For the text-containing cell, return its midpoint in [X, Y] coordinate format. 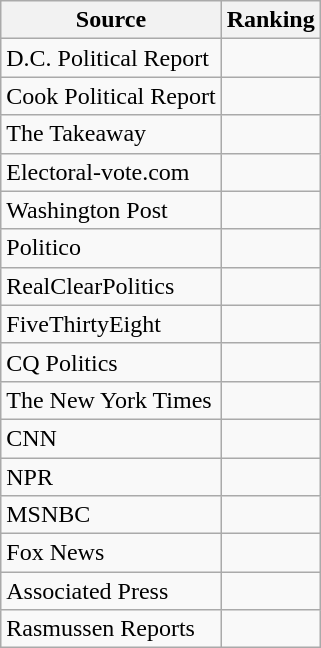
Cook Political Report [111, 96]
FiveThirtyEight [111, 324]
The Takeaway [111, 134]
The New York Times [111, 400]
RealClearPolitics [111, 286]
Ranking [270, 20]
Washington Post [111, 210]
Fox News [111, 553]
CQ Politics [111, 362]
Source [111, 20]
Politico [111, 248]
Electoral-vote.com [111, 172]
Rasmussen Reports [111, 629]
Associated Press [111, 591]
D.C. Political Report [111, 58]
NPR [111, 477]
MSNBC [111, 515]
CNN [111, 438]
